Provide the [x, y] coordinate of the cell's center where the given text is located.  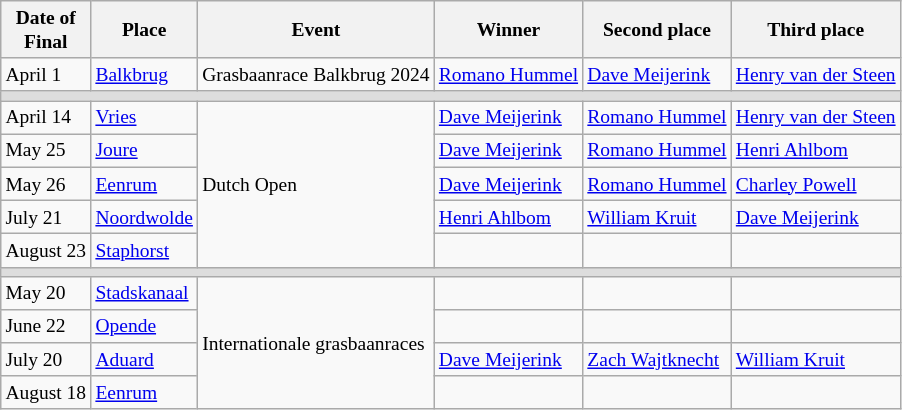
July 20 [46, 360]
July 21 [46, 216]
Place [144, 30]
May 25 [46, 150]
Staphorst [144, 250]
Second place [657, 30]
Balkbrug [144, 74]
May 26 [46, 184]
Aduard [144, 360]
Noordwolde [144, 216]
Vries [144, 118]
June 22 [46, 326]
Event [316, 30]
Charley Powell [816, 184]
Dutch Open [316, 184]
Stadskanaal [144, 292]
Zach Wajtknecht [657, 360]
Opende [144, 326]
April 14 [46, 118]
Date ofFinal [46, 30]
August 23 [46, 250]
April 1 [46, 74]
May 20 [46, 292]
Joure [144, 150]
Internationale grasbaanraces [316, 342]
August 18 [46, 392]
Winner [508, 30]
Third place [816, 30]
Grasbaanrace Balkbrug 2024 [316, 74]
